Determine the (X, Y) coordinate at the center of the cell enclosing the given text.  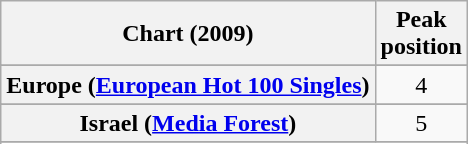
Chart (2009) (188, 34)
Israel (Media Forest) (188, 123)
Europe (European Hot 100 Singles) (188, 85)
5 (421, 123)
Peakposition (421, 34)
4 (421, 85)
